Detect which cell encompasses the target text, then output its (x, y) center coordinate. 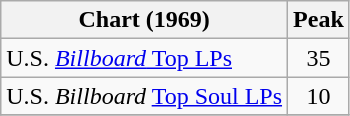
35 (319, 58)
Peak (319, 20)
U.S. Billboard Top LPs (144, 58)
Chart (1969) (144, 20)
10 (319, 96)
U.S. Billboard Top Soul LPs (144, 96)
